Scan for the cell matching the given text and deliver its (X, Y) coordinate at center. 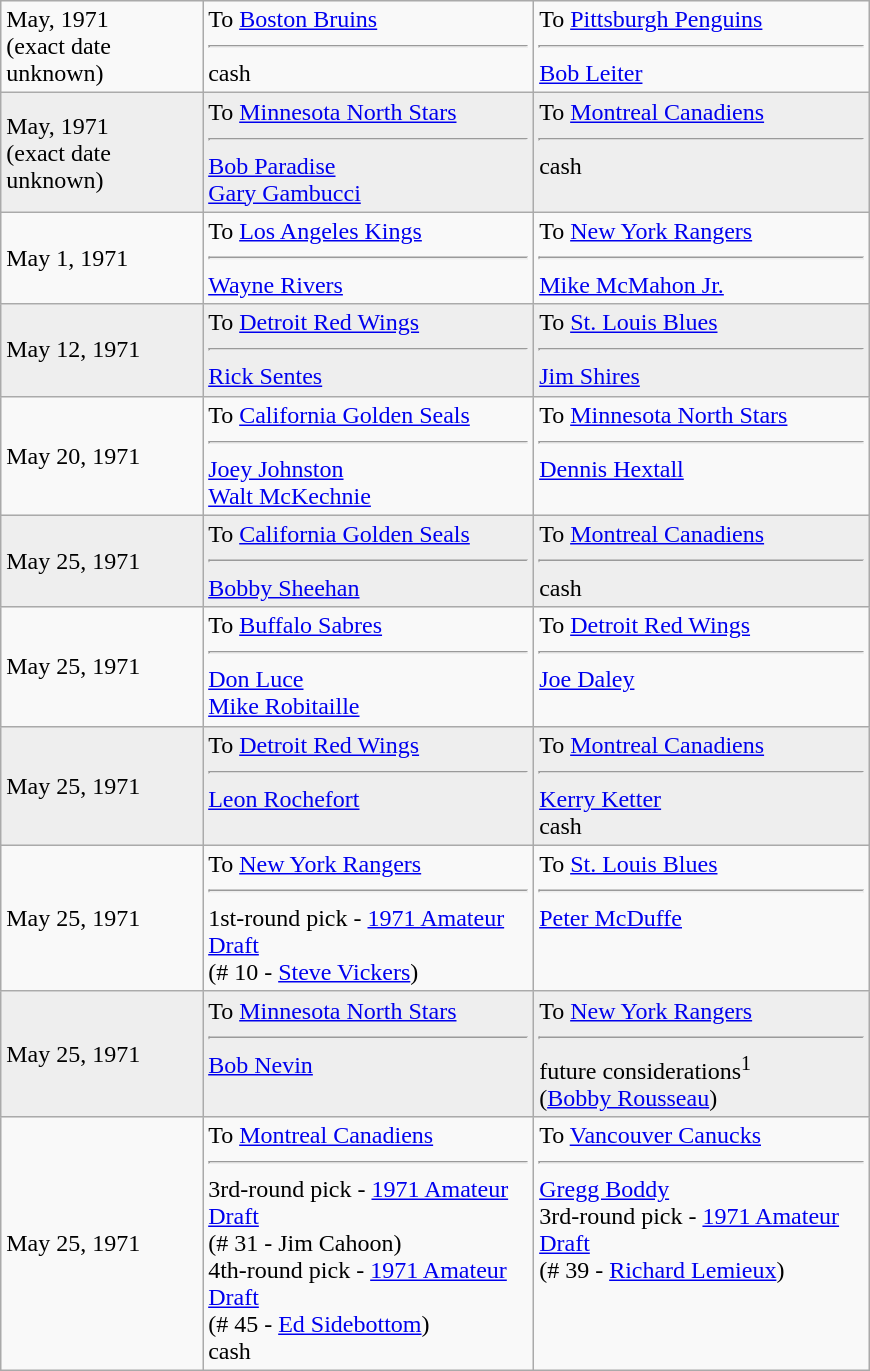
May 12, 1971 (102, 350)
To California Golden SealsBobby Sheehan (368, 561)
To Minnesota North StarsBob Nevin (368, 1054)
To California Golden SealsJoey JohnstonWalt McKechnie (368, 456)
To Los Angeles KingsWayne Rivers (368, 258)
To Minnesota North StarsDennis Hextall (702, 456)
May 20, 1971 (102, 456)
To Minnesota North StarsBob ParadiseGary Gambucci (368, 152)
To Montreal CanadiensKerry Kettercash (702, 786)
To New York Rangersfuture considerations1(Bobby Rousseau) (702, 1054)
To Buffalo SabresDon LuceMike Robitaille (368, 666)
To Detroit Red WingsLeon Rochefort (368, 786)
To Vancouver CanucksGregg Boddy3rd-round pick - 1971 Amateur Draft(# 39 - Richard Lemieux) (702, 1244)
To Montreal Canadiens3rd-round pick - 1971 Amateur Draft(# 31 - Jim Cahoon)4th-round pick - 1971 Amateur Draft(# 45 - Ed Sidebottom)cash (368, 1244)
To New York Rangers1st-round pick - 1971 Amateur Draft(# 10 - Steve Vickers) (368, 918)
To St. Louis BluesPeter McDuffe (702, 918)
To Boston Bruinscash (368, 47)
To Pittsburgh PenguinsBob Leiter (702, 47)
To Detroit Red WingsRick Sentes (368, 350)
To New York RangersMike McMahon Jr. (702, 258)
To Detroit Red WingsJoe Daley (702, 666)
To St. Louis BluesJim Shires (702, 350)
May 1, 1971 (102, 258)
